Scan for the cell matching the given text and deliver its [X, Y] coordinate at center. 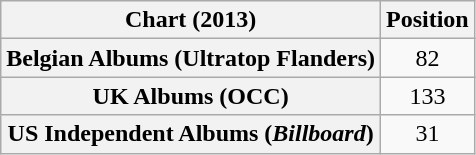
31 [428, 134]
UK Albums (OCC) [191, 96]
82 [428, 58]
Belgian Albums (Ultratop Flanders) [191, 58]
Chart (2013) [191, 20]
US Independent Albums (Billboard) [191, 134]
133 [428, 96]
Position [428, 20]
